Scan for the cell matching the given text and deliver its [x, y] coordinate at center. 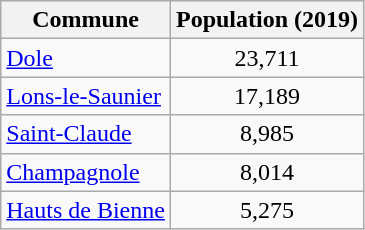
Saint-Claude [86, 134]
23,711 [266, 58]
8,014 [266, 172]
Hauts de Bienne [86, 210]
Population (2019) [266, 20]
Commune [86, 20]
Dole [86, 58]
17,189 [266, 96]
5,275 [266, 210]
Champagnole [86, 172]
Lons-le-Saunier [86, 96]
8,985 [266, 134]
